Identify which cell holds the provided text, then report its [x, y] central coordinate. 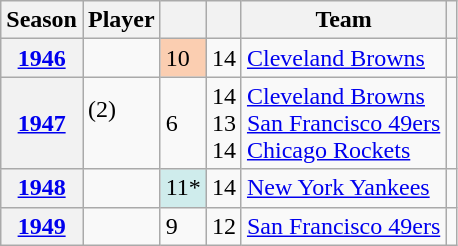
10 [183, 58]
Player [121, 20]
12 [224, 226]
1947 [42, 123]
(2) [121, 123]
14 13 14 [224, 123]
1946 [42, 58]
Team [343, 20]
Cleveland Browns [343, 58]
Season [42, 20]
1948 [42, 188]
San Francisco 49ers [343, 226]
Cleveland Browns San Francisco 49ers Chicago Rockets [343, 123]
11* [183, 188]
1949 [42, 226]
New York Yankees [343, 188]
6 [183, 123]
9 [183, 226]
